Locate the cell with the specified text and output its [x, y] center coordinate. 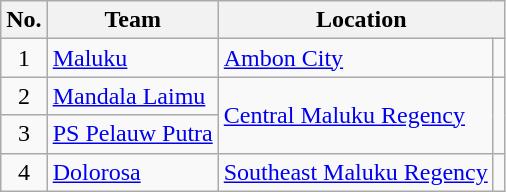
No. [24, 20]
Dolorosa [132, 172]
3 [24, 134]
2 [24, 96]
Maluku [132, 58]
Team [132, 20]
Southeast Maluku Regency [356, 172]
Location [361, 20]
Mandala Laimu [132, 96]
Ambon City [356, 58]
Central Maluku Regency [356, 115]
4 [24, 172]
1 [24, 58]
PS Pelauw Putra [132, 134]
